Output the (x, y) coordinate of the center of the cell containing the given text.  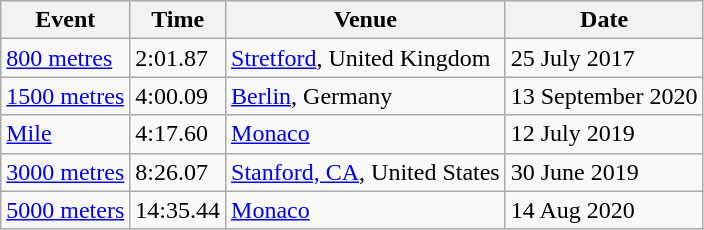
4:00.09 (178, 96)
14:35.44 (178, 210)
14 Aug 2020 (604, 210)
Time (178, 20)
Venue (366, 20)
Stanford, CA, United States (366, 172)
Event (66, 20)
8:26.07 (178, 172)
Date (604, 20)
Stretford, United Kingdom (366, 58)
12 July 2019 (604, 134)
Mile (66, 134)
4:17.60 (178, 134)
1500 metres (66, 96)
13 September 2020 (604, 96)
3000 metres (66, 172)
5000 meters (66, 210)
25 July 2017 (604, 58)
Berlin, Germany (366, 96)
30 June 2019 (604, 172)
2:01.87 (178, 58)
800 metres (66, 58)
